Locate the cell with the specified text and output its (x, y) center coordinate. 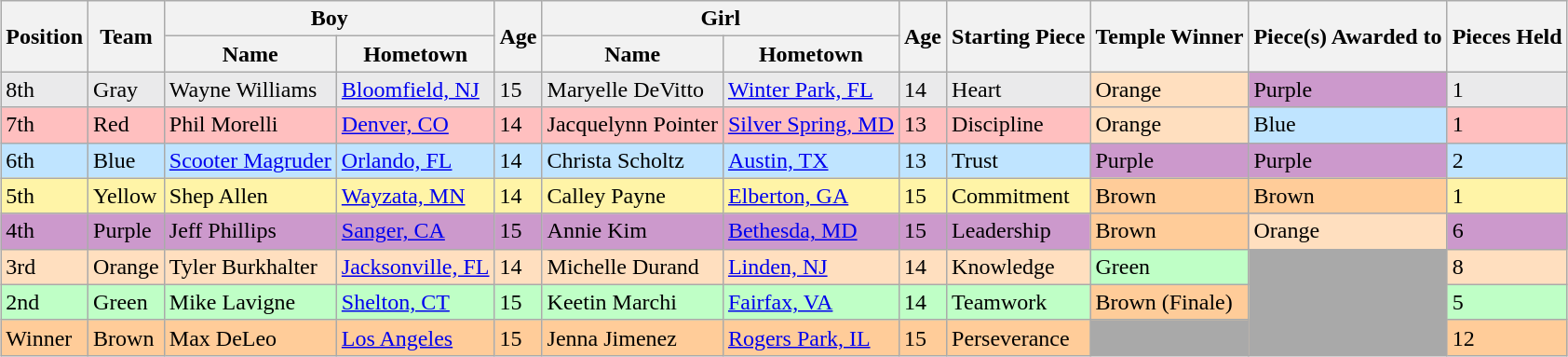
4th (45, 231)
Michelle Durand (632, 267)
Girl (721, 19)
Silver Spring, MD (810, 125)
5th (45, 196)
Scooter Magruder (250, 160)
Heart (1019, 89)
Temple Winner (1169, 36)
Tyler Burkhalter (250, 267)
Knowledge (1019, 267)
Trust (1019, 160)
5 (1507, 302)
Jacksonville, FL (415, 267)
Max DeLeo (250, 337)
Fairfax, VA (810, 302)
8 (1507, 267)
Winner (45, 337)
Piece(s) Awarded to (1348, 36)
Austin, TX (810, 160)
Christa Scholtz (632, 160)
Commitment (1019, 196)
Phil Morelli (250, 125)
Annie Kim (632, 231)
Mike Lavigne (250, 302)
Yellow (127, 196)
6 (1507, 231)
Linden, NJ (810, 267)
Rogers Park, IL (810, 337)
Calley Payne (632, 196)
Position (45, 36)
8th (45, 89)
Maryelle DeVitto (632, 89)
Wayzata, MN (415, 196)
Boy (330, 19)
Keetin Marchi (632, 302)
Gray (127, 89)
7th (45, 125)
Starting Piece (1019, 36)
Winter Park, FL (810, 89)
Elberton, GA (810, 196)
Los Angeles (415, 337)
Discipline (1019, 125)
Jacquelynn Pointer (632, 125)
Perseverance (1019, 337)
Bloomfield, NJ (415, 89)
Pieces Held (1507, 36)
Red (127, 125)
Team (127, 36)
6th (45, 160)
Sanger, CA (415, 231)
Teamwork (1019, 302)
Denver, CO (415, 125)
Shep Allen (250, 196)
Leadership (1019, 231)
12 (1507, 337)
Jeff Phillips (250, 231)
Brown (Finale) (1169, 302)
Orlando, FL (415, 160)
3rd (45, 267)
Shelton, CT (415, 302)
Wayne Williams (250, 89)
2 (1507, 160)
2nd (45, 302)
Jenna Jimenez (632, 337)
Bethesda, MD (810, 231)
